Locate the cell with the specified text and output its [x, y] center coordinate. 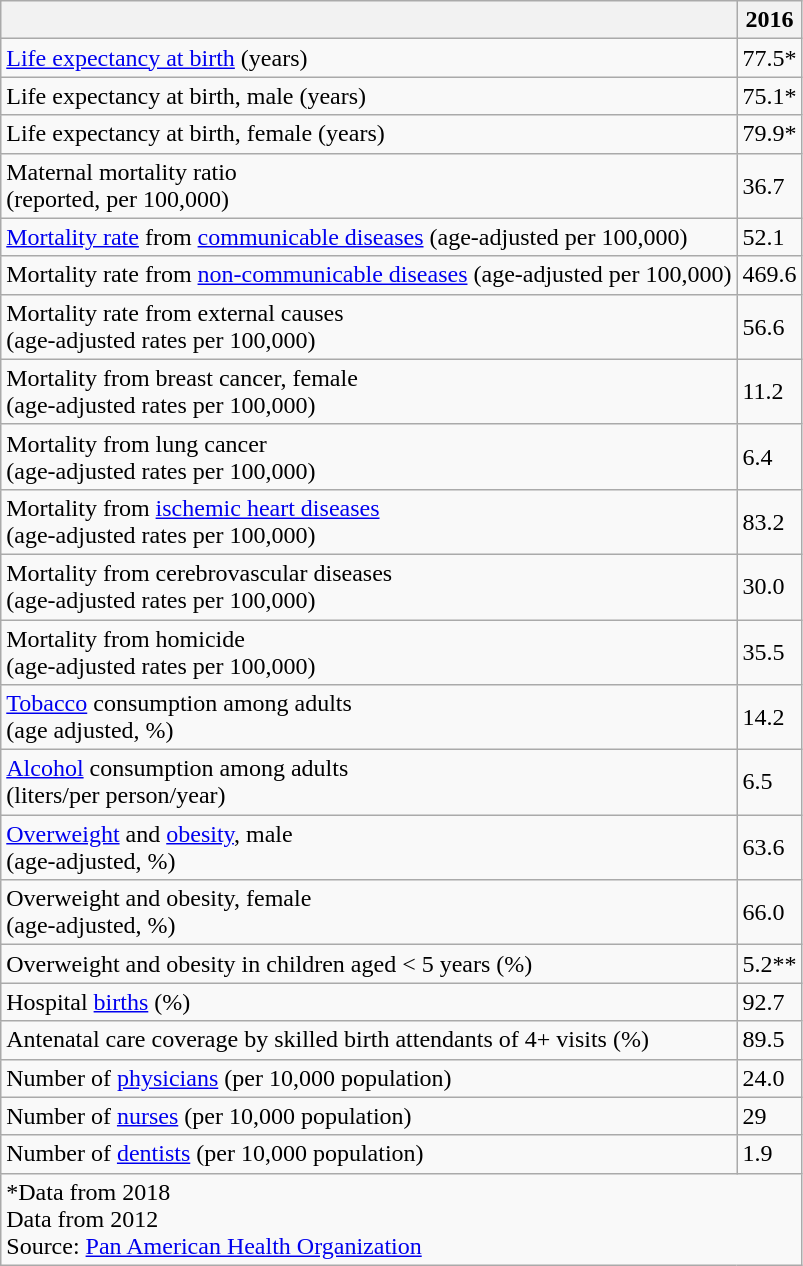
89.5 [770, 1040]
Mortality from homicide(age-adjusted rates per 100,000) [369, 652]
83.2 [770, 522]
Tobacco consumption among adults(age adjusted, %) [369, 718]
Alcohol consumption among adults(liters/per person/year) [369, 782]
56.6 [770, 326]
6.5 [770, 782]
Life expectancy at birth (years) [369, 58]
79.9* [770, 134]
2016 [770, 20]
24.0 [770, 1078]
Mortality rate from external causes(age-adjusted rates per 100,000) [369, 326]
Number of nurses (per 10,000 population) [369, 1116]
469.6 [770, 275]
77.5* [770, 58]
29 [770, 1116]
Mortality from lung cancer(age-adjusted rates per 100,000) [369, 456]
Mortality from breast cancer, female(age-adjusted rates per 100,000) [369, 392]
92.7 [770, 1002]
6.4 [770, 456]
Life expectancy at birth, female (years) [369, 134]
5.2** [770, 964]
*Data from 2018Data from 2012Source: Pan American Health Organization [402, 1219]
52.1 [770, 237]
63.6 [770, 848]
Maternal mortality ratio(reported, per 100,000) [369, 186]
Mortality from ischemic heart diseases(age-adjusted rates per 100,000) [369, 522]
Antenatal care coverage by skilled birth attendants of 4+ visits (%) [369, 1040]
1.9 [770, 1154]
30.0 [770, 586]
14.2 [770, 718]
Overweight and obesity in children aged < 5 years (%) [369, 964]
Overweight and obesity, male(age-adjusted, %) [369, 848]
11.2 [770, 392]
36.7 [770, 186]
66.0 [770, 912]
Number of physicians (per 10,000 population) [369, 1078]
Mortality from cerebrovascular diseases(age-adjusted rates per 100,000) [369, 586]
Mortality rate from non-communicable diseases (age-adjusted per 100,000) [369, 275]
Mortality rate from communicable diseases (age-adjusted per 100,000) [369, 237]
Life expectancy at birth, male (years) [369, 96]
75.1* [770, 96]
35.5 [770, 652]
Number of dentists (per 10,000 population) [369, 1154]
Overweight and obesity, female(age-adjusted, %) [369, 912]
Hospital births (%) [369, 1002]
